For the text-containing cell, return its midpoint in [x, y] coordinate format. 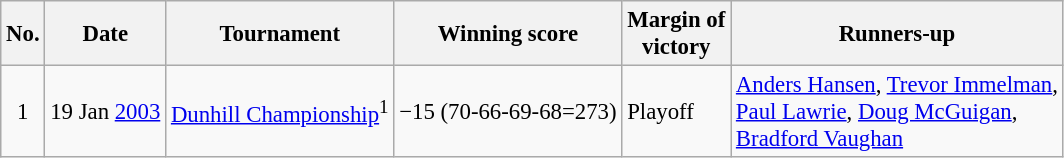
Dunhill Championship1 [280, 112]
Tournament [280, 34]
1 [23, 112]
Anders Hansen, Trevor Immelman, Paul Lawrie, Doug McGuigan, Bradford Vaughan [898, 112]
Margin ofvictory [676, 34]
Playoff [676, 112]
Winning score [508, 34]
Date [106, 34]
No. [23, 34]
−15 (70-66-69-68=273) [508, 112]
19 Jan 2003 [106, 112]
Runners-up [898, 34]
